For the text-containing cell, return its midpoint in [x, y] coordinate format. 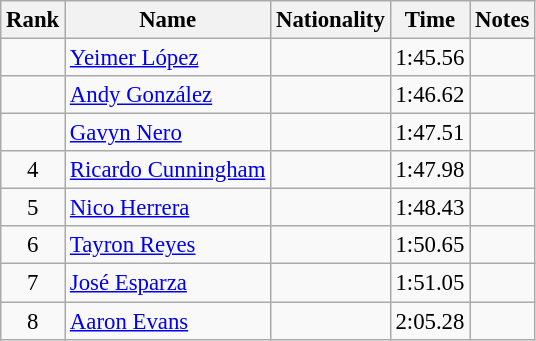
7 [33, 283]
2:05.28 [430, 321]
1:46.62 [430, 95]
Time [430, 20]
Andy González [168, 95]
1:50.65 [430, 245]
Aaron Evans [168, 321]
Yeimer López [168, 58]
1:51.05 [430, 283]
Ricardo Cunningham [168, 170]
4 [33, 170]
1:47.98 [430, 170]
Nationality [330, 20]
José Esparza [168, 283]
5 [33, 208]
1:45.56 [430, 58]
6 [33, 245]
Notes [502, 20]
Tayron Reyes [168, 245]
Nico Herrera [168, 208]
1:48.43 [430, 208]
8 [33, 321]
1:47.51 [430, 133]
Name [168, 20]
Rank [33, 20]
Gavyn Nero [168, 133]
